Detect which cell encompasses the target text, then output its (X, Y) center coordinate. 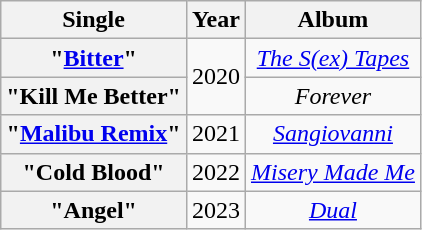
"Kill Me Better" (94, 96)
Forever (332, 96)
2021 (216, 134)
Sangiovanni (332, 134)
"Bitter" (94, 58)
"Malibu Remix" (94, 134)
Misery Made Me (332, 172)
"Cold Blood" (94, 172)
2023 (216, 210)
2022 (216, 172)
Year (216, 20)
Single (94, 20)
Dual (332, 210)
Album (332, 20)
The S(ex) Tapes (332, 58)
2020 (216, 77)
"Angel" (94, 210)
